For the text-containing cell, return its midpoint in (X, Y) coordinate format. 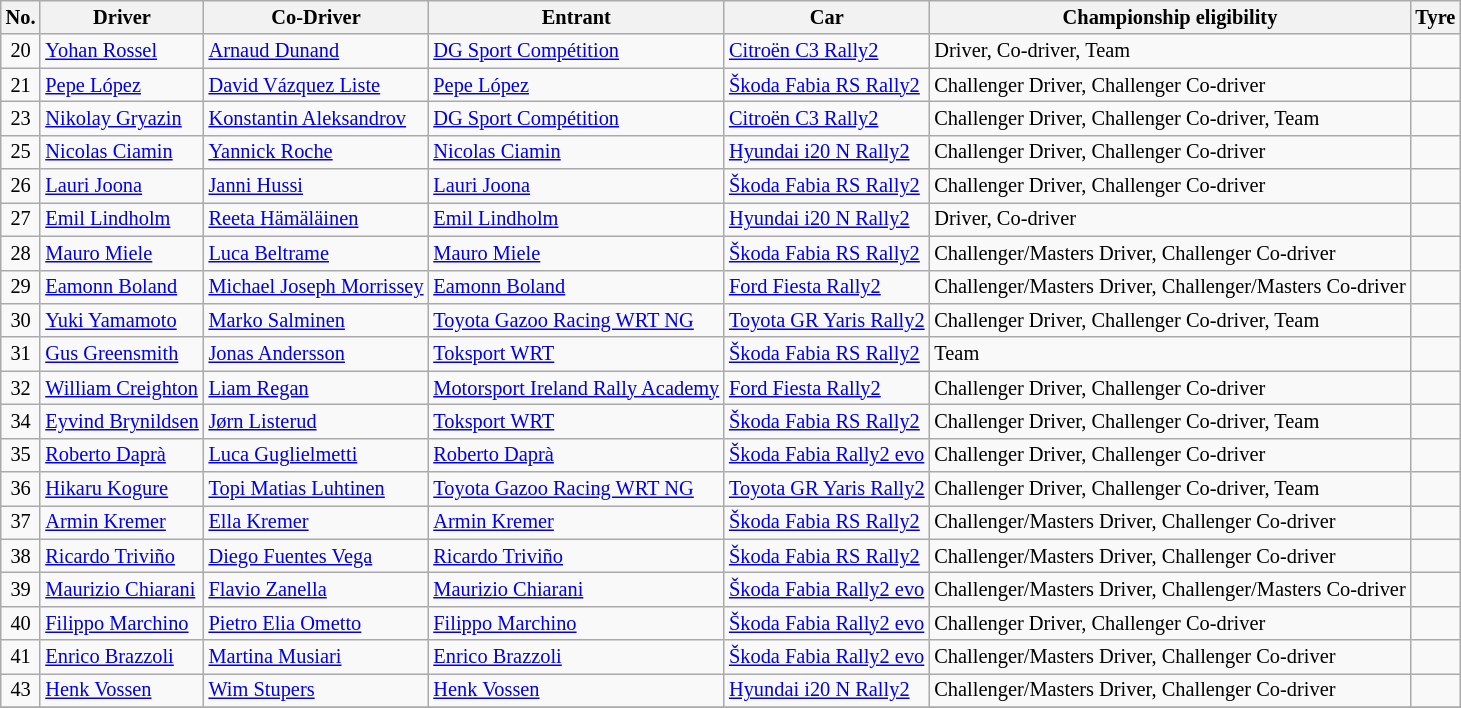
36 (21, 489)
37 (21, 522)
39 (21, 589)
Driver, Co-driver, Team (1170, 51)
23 (21, 118)
25 (21, 152)
Konstantin Aleksandrov (316, 118)
Tyre (1436, 17)
Driver (122, 17)
Yuki Yamamoto (122, 320)
Driver, Co-driver (1170, 219)
Entrant (576, 17)
35 (21, 455)
David Vázquez Liste (316, 85)
Gus Greensmith (122, 354)
Reeta Hämäläinen (316, 219)
26 (21, 186)
Diego Fuentes Vega (316, 556)
Arnaud Dunand (316, 51)
Motorsport Ireland Rally Academy (576, 388)
Yohan Rossel (122, 51)
Marko Salminen (316, 320)
Michael Joseph Morrissey (316, 287)
20 (21, 51)
30 (21, 320)
Luca Guglielmetti (316, 455)
41 (21, 657)
William Creighton (122, 388)
Ella Kremer (316, 522)
Yannick Roche (316, 152)
Liam Regan (316, 388)
Jørn Listerud (316, 421)
Co-Driver (316, 17)
40 (21, 623)
43 (21, 690)
21 (21, 85)
No. (21, 17)
27 (21, 219)
Wim Stupers (316, 690)
28 (21, 253)
29 (21, 287)
Luca Beltrame (316, 253)
Janni Hussi (316, 186)
38 (21, 556)
Eyvind Brynildsen (122, 421)
31 (21, 354)
Team (1170, 354)
Topi Matias Luhtinen (316, 489)
Flavio Zanella (316, 589)
34 (21, 421)
Car (826, 17)
Nikolay Gryazin (122, 118)
Hikaru Kogure (122, 489)
32 (21, 388)
Pietro Elia Ometto (316, 623)
Championship eligibility (1170, 17)
Jonas Andersson (316, 354)
Martina Musiari (316, 657)
